Provide the [x, y] coordinate of the cell's center where the given text is located.  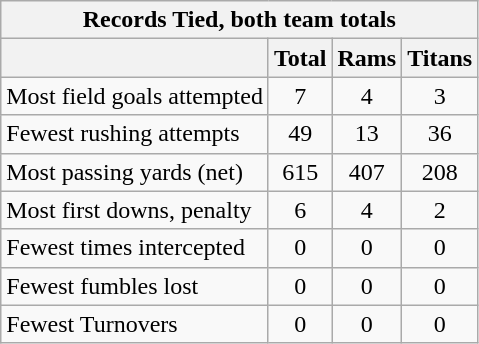
Records Tied, both team totals [240, 20]
Titans [440, 58]
407 [367, 172]
Fewest Turnovers [135, 324]
36 [440, 134]
Most first downs, penalty [135, 210]
7 [300, 96]
49 [300, 134]
Fewest times intercepted [135, 248]
6 [300, 210]
Most field goals attempted [135, 96]
615 [300, 172]
Most passing yards (net) [135, 172]
208 [440, 172]
2 [440, 210]
Total [300, 58]
Fewest fumbles lost [135, 286]
Rams [367, 58]
13 [367, 134]
3 [440, 96]
Fewest rushing attempts [135, 134]
